Output the [x, y] coordinate of the center of the cell containing the given text.  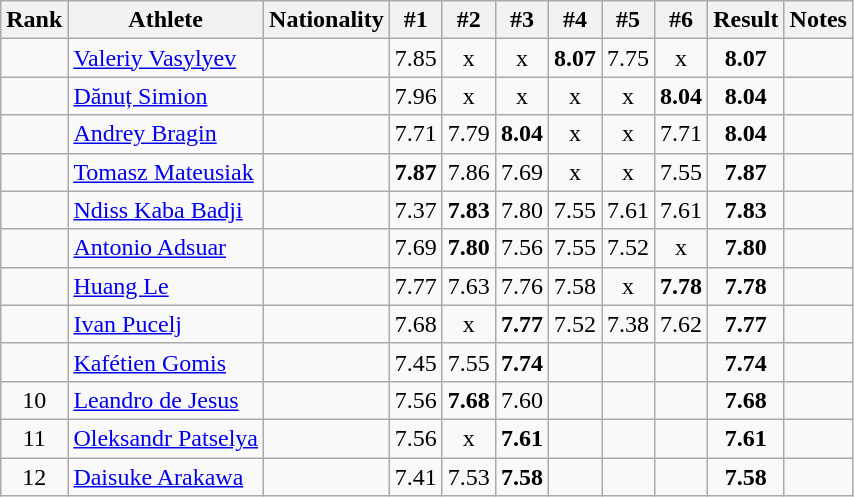
7.62 [682, 324]
#6 [682, 20]
#3 [522, 20]
7.38 [628, 324]
Ndiss Kaba Badji [166, 210]
Daisuke Arakawa [166, 477]
Leandro de Jesus [166, 400]
Oleksandr Patselya [166, 438]
Dănuț Simion [166, 96]
Result [746, 20]
7.86 [468, 172]
7.37 [416, 210]
Tomasz Mateusiak [166, 172]
Antonio Adsuar [166, 248]
#5 [628, 20]
Rank [34, 20]
7.41 [416, 477]
Athlete [166, 20]
Valeriy Vasylyev [166, 58]
#4 [574, 20]
11 [34, 438]
10 [34, 400]
12 [34, 477]
7.60 [522, 400]
7.96 [416, 96]
Notes [818, 20]
7.75 [628, 58]
#1 [416, 20]
Nationality [327, 20]
7.53 [468, 477]
Ivan Pucelj [166, 324]
Kafétien Gomis [166, 362]
7.45 [416, 362]
7.85 [416, 58]
7.79 [468, 134]
#2 [468, 20]
7.63 [468, 286]
7.76 [522, 286]
Andrey Bragin [166, 134]
Huang Le [166, 286]
